Pinpoint the cell where the given text exists, returning its (x, y) midpoint coordinate. 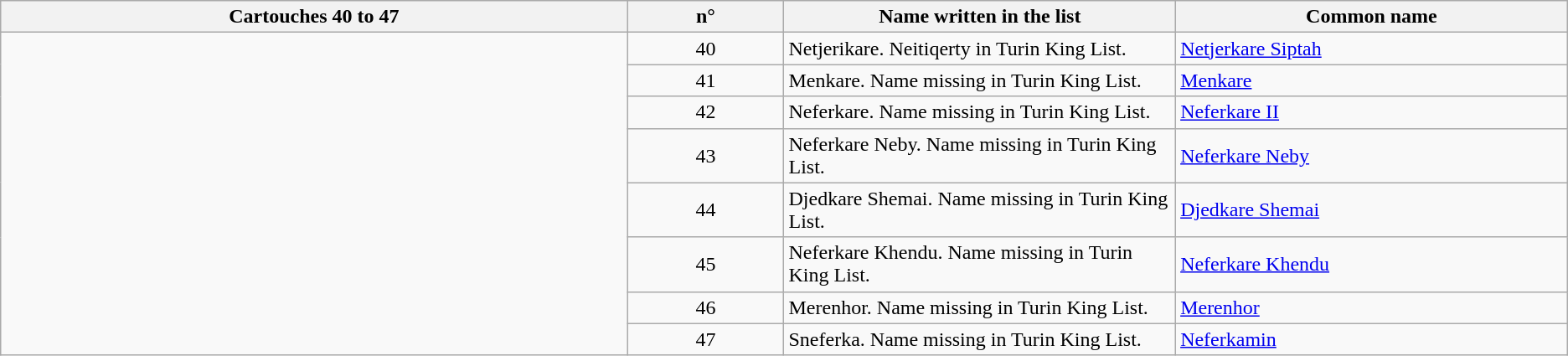
Sneferka. Name missing in Turin King List. (980, 339)
Merenhor (1372, 307)
Neferkare. Name missing in Turin King List. (980, 112)
Common name (1372, 17)
Menkare (1372, 80)
Neferkare Neby (1372, 156)
Name written in the list (980, 17)
Neferkare II (1372, 112)
Djedkare Shemai. Name missing in Turin King List. (980, 209)
Menkare. Name missing in Turin King List. (980, 80)
44 (705, 209)
Netjerikare. Neitiqerty in Turin King List. (980, 49)
43 (705, 156)
Cartouches 40 to 47 (314, 17)
Neferkare Neby. Name missing in Turin King List. (980, 156)
41 (705, 80)
45 (705, 265)
Neferkare Khendu. Name missing in Turin King List. (980, 265)
42 (705, 112)
Neferkamin (1372, 339)
n° (705, 17)
Djedkare Shemai (1372, 209)
47 (705, 339)
40 (705, 49)
Merenhor. Name missing in Turin King List. (980, 307)
46 (705, 307)
Netjerkare Siptah (1372, 49)
Neferkare Khendu (1372, 265)
